Return (x, y) of the center of cell containing provided text 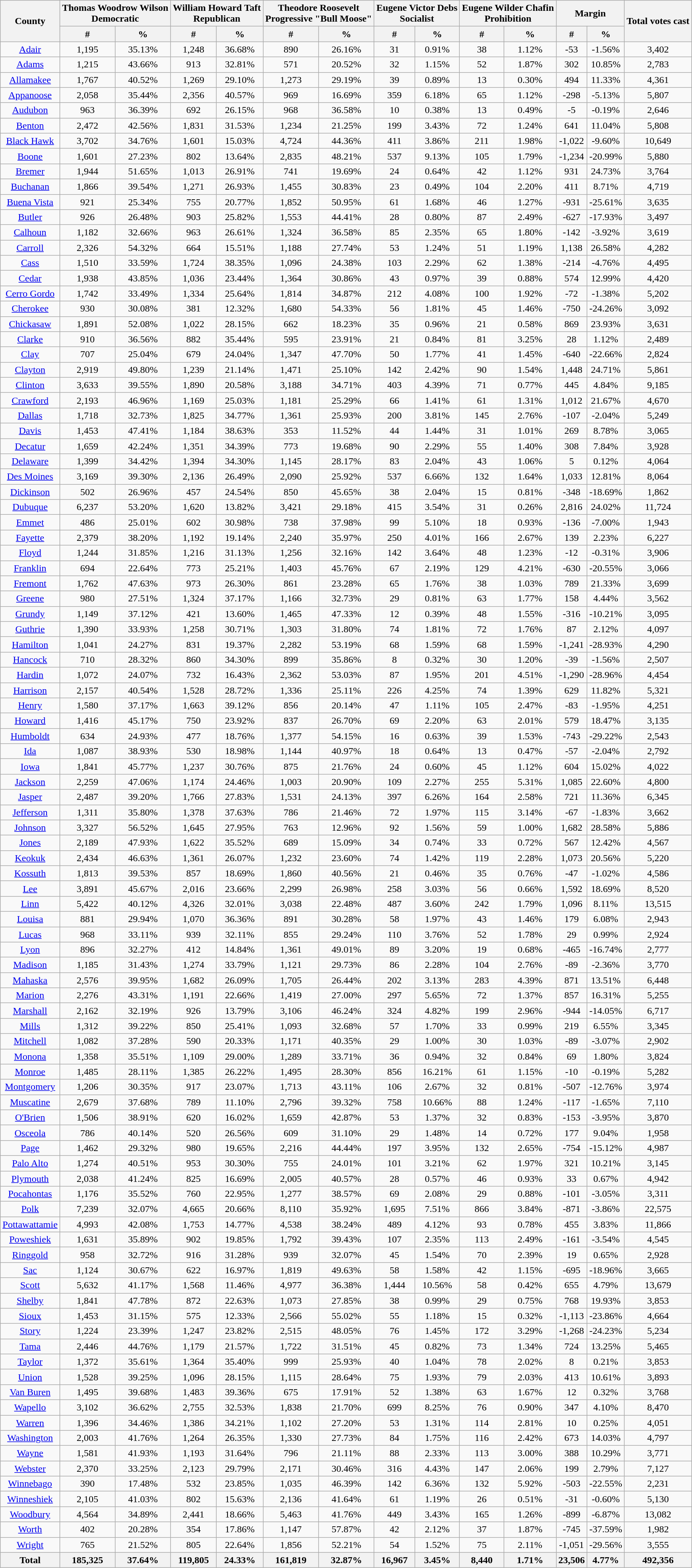
Lee (30, 888)
21.70% (346, 1407)
2.65% (530, 1148)
37.28% (143, 1041)
165 (482, 1514)
0.26% (530, 507)
-9.60% (606, 141)
27.73% (346, 1438)
3,619 (658, 233)
4,290 (658, 644)
85 (395, 233)
1,195 (87, 49)
Palo Alto (30, 1163)
590 (193, 1041)
56.52% (143, 827)
Butler (30, 217)
4,361 (658, 80)
14.84% (240, 950)
67 (395, 568)
6.36% (437, 1484)
11.36% (606, 797)
5,282 (658, 1072)
29.19% (346, 80)
1,036 (193, 278)
1,506 (87, 1117)
21.25% (346, 125)
109 (395, 782)
567 (571, 843)
-117 (571, 1102)
30.86% (346, 278)
Adair (30, 49)
5.65% (437, 995)
831 (193, 644)
1,273 (291, 80)
3,555 (658, 1545)
-3.54% (606, 1240)
30.98% (240, 522)
1.04% (437, 1362)
5,880 (658, 156)
57 (395, 1026)
2,543 (658, 736)
8,520 (658, 888)
1,072 (87, 675)
35.92% (346, 1209)
402 (87, 1530)
Bremer (30, 171)
18.98% (240, 751)
421 (193, 614)
3,631 (658, 324)
1,553 (291, 217)
11.52% (346, 431)
46.96% (143, 400)
25.01% (143, 522)
903 (193, 217)
4,420 (658, 278)
47.33% (346, 614)
2,943 (658, 919)
2,777 (658, 950)
54.32% (143, 248)
19.85% (240, 1240)
721 (571, 797)
1,581 (87, 1453)
1,860 (291, 873)
1,041 (87, 644)
2,783 (658, 65)
1,645 (193, 827)
Clarke (30, 339)
129 (482, 568)
23.39% (143, 1331)
Mitchell (30, 1041)
-627 (571, 217)
1,166 (291, 599)
Monroe (30, 1072)
1,185 (87, 965)
0.21% (606, 1362)
5.92% (530, 1484)
35.51% (143, 1056)
Cherokee (30, 309)
30.71% (240, 629)
39.12% (240, 706)
0.57% (437, 1178)
-20.55% (606, 568)
100 (482, 293)
1,303 (291, 629)
41.64% (346, 1499)
738 (291, 522)
Franklin (30, 568)
913 (193, 65)
4.79% (606, 1285)
20.66% (240, 1209)
1,372 (87, 1362)
-944 (571, 1011)
13.25% (606, 1346)
1,390 (87, 629)
-67 (571, 812)
24.46% (240, 782)
1,416 (87, 721)
571 (291, 65)
5,255 (658, 995)
39.32% (346, 1102)
23.44% (240, 278)
24.54% (240, 492)
-29.56% (606, 1545)
-18.96% (606, 1270)
35.61% (143, 1362)
15.63% (240, 1499)
3.81% (437, 415)
O'Brien (30, 1117)
-640 (571, 354)
12.81% (606, 477)
1,144 (291, 751)
47.78% (143, 1301)
Monona (30, 1056)
18.47% (606, 721)
1,982 (658, 1530)
2,157 (87, 690)
3,327 (87, 827)
1,239 (193, 370)
2,276 (87, 995)
2,105 (87, 1499)
5,808 (658, 125)
620 (193, 1117)
Carroll (30, 248)
2,162 (87, 1011)
724 (571, 1346)
2,282 (291, 644)
3,974 (658, 1087)
7.84% (606, 446)
Margin (590, 14)
1,724 (193, 263)
1,866 (87, 186)
3,345 (658, 1026)
32.68% (346, 1026)
1,192 (193, 538)
26.48% (143, 217)
-24.23% (606, 1331)
869 (571, 324)
27.74% (346, 248)
20.28% (143, 1530)
-18.69% (606, 492)
2,919 (87, 370)
2.06% (530, 1469)
-83 (571, 706)
172 (482, 1331)
19.68% (346, 446)
412 (193, 950)
57.87% (346, 1530)
1.55% (530, 614)
0.75% (530, 1301)
1,256 (291, 553)
26.56% (240, 1133)
931 (571, 171)
26.96% (143, 492)
689 (291, 843)
2,189 (87, 843)
3.45% (437, 1560)
32.53% (240, 1407)
Linn (30, 904)
30.83% (346, 186)
1,622 (193, 843)
4,251 (658, 706)
4,670 (658, 400)
Marion (30, 995)
46.63% (143, 858)
0.58% (530, 324)
5,202 (658, 293)
3,870 (658, 1117)
13.51% (606, 980)
1,358 (87, 1056)
19.37% (240, 644)
1,385 (193, 1072)
1,102 (291, 1423)
21.76% (346, 767)
8,110 (291, 1209)
1,485 (87, 1072)
44.76% (143, 1346)
602 (193, 522)
732 (193, 675)
Buena Vista (30, 202)
21.11% (346, 1453)
24.01% (346, 1163)
1,171 (291, 1041)
3,891 (87, 888)
1,248 (193, 49)
Adams (30, 65)
381 (193, 309)
3,906 (658, 553)
3,402 (658, 49)
36.36% (240, 919)
3,764 (658, 171)
4,326 (193, 904)
115 (482, 812)
1.11% (437, 706)
22.95% (240, 1194)
1,378 (193, 812)
161,819 (291, 1560)
31.80% (346, 629)
269 (571, 431)
26.16% (346, 49)
Clinton (30, 385)
21.67% (606, 400)
-22.66% (606, 354)
Jackson (30, 782)
489 (395, 1224)
1,862 (658, 492)
5,321 (658, 690)
33.11% (143, 935)
9,185 (658, 385)
-3.07% (606, 1041)
County (30, 21)
26.09% (240, 980)
-28.96% (606, 675)
0.47% (530, 751)
49.63% (346, 1270)
Taylor (30, 1362)
35.97% (346, 538)
5,249 (658, 415)
37.63% (240, 812)
Calhoun (30, 233)
3,770 (658, 965)
16.43% (240, 675)
1,767 (87, 80)
0.91% (437, 49)
0.74% (437, 843)
2,259 (87, 782)
0.94% (437, 1056)
4,282 (658, 248)
24.13% (346, 797)
2,928 (658, 1255)
1,244 (87, 553)
29.73% (346, 965)
805 (193, 1545)
1,592 (571, 888)
1.71% (530, 1560)
14.03% (606, 1438)
12.32% (240, 309)
2.03% (530, 1377)
20.58% (240, 385)
6.18% (437, 95)
2,576 (87, 980)
39.36% (240, 1392)
-53 (571, 49)
1,109 (193, 1056)
79 (482, 1377)
-72 (571, 293)
1,351 (193, 446)
27.20% (346, 1423)
4.01% (437, 538)
1,766 (193, 797)
-39 (571, 660)
47.41% (143, 431)
3,092 (658, 309)
-348 (571, 492)
39.25% (143, 1377)
29.94% (143, 919)
-107 (571, 415)
5,465 (658, 1346)
520 (193, 1133)
28.58% (606, 827)
763 (291, 827)
31.15% (143, 1316)
Howard (30, 721)
15.09% (346, 843)
3,311 (658, 1194)
42.87% (346, 1117)
Madison (30, 965)
973 (193, 583)
53.19% (346, 644)
2,193 (87, 400)
212 (395, 293)
1,825 (193, 415)
11,724 (658, 507)
3.86% (437, 141)
487 (395, 904)
1.95% (437, 675)
17.91% (346, 1392)
860 (193, 660)
1,022 (193, 324)
Mills (30, 1026)
673 (571, 1438)
2,679 (87, 1102)
1,813 (87, 873)
4,977 (291, 1285)
26.15% (240, 110)
25.64% (240, 293)
34.42% (143, 461)
2,566 (291, 1316)
575 (193, 1316)
2,792 (658, 751)
-37.59% (606, 1530)
13,082 (658, 1514)
13.82% (240, 507)
8.11% (606, 904)
28.64% (346, 1377)
40 (395, 1362)
875 (291, 767)
3.84% (530, 1209)
11.33% (606, 80)
44.44% (346, 1148)
110 (395, 935)
44.41% (346, 217)
31.85% (143, 553)
4,454 (658, 675)
1.98% (530, 141)
Cerro Gordo (30, 293)
-1.83% (606, 812)
2,216 (291, 1148)
664 (193, 248)
Van Buren (30, 1392)
25.82% (240, 217)
1,444 (395, 1285)
0.82% (437, 1346)
449 (395, 1514)
1,070 (193, 919)
4,097 (658, 629)
258 (395, 888)
1,663 (193, 706)
41.93% (143, 1453)
3,562 (658, 599)
2,434 (87, 858)
166 (482, 538)
25.03% (240, 400)
2,171 (291, 1469)
2.81% (530, 1423)
397 (395, 797)
692 (193, 110)
1,174 (193, 782)
0.78% (530, 1224)
-16.74% (606, 950)
4.10% (606, 1407)
-1.02% (606, 873)
38.24% (346, 1224)
1,831 (193, 125)
39.54% (143, 186)
2,835 (291, 156)
1,462 (87, 1148)
-6.87% (606, 1514)
41.24% (143, 1178)
52.21% (346, 1545)
37.64% (143, 1560)
Theodore RooseveltProgressive "Bull Moose" (319, 14)
22.48% (346, 904)
Winnebago (30, 1484)
Mahaska (30, 980)
35.40% (240, 1362)
38.63% (240, 431)
Hardin (30, 675)
43.11% (346, 1087)
Eugene Wilder ChafinProhibition (508, 14)
24.02% (606, 507)
38.57% (346, 1194)
21.33% (606, 583)
54.15% (346, 736)
760 (193, 1194)
6,227 (658, 538)
0.46% (437, 873)
28.17% (346, 461)
42.56% (143, 125)
Washington (30, 1438)
3.83% (606, 1224)
34.76% (143, 141)
24.27% (143, 644)
32.27% (143, 950)
3.21% (437, 1163)
1,115 (291, 1377)
-1,234 (571, 156)
0.42% (530, 1285)
1,206 (87, 1087)
4,993 (87, 1224)
Kossuth (30, 873)
899 (291, 660)
20.33% (240, 1041)
26.35% (240, 1438)
40.35% (346, 1041)
1,269 (193, 80)
13.60% (240, 614)
18.23% (346, 324)
-3.92% (606, 233)
1.39% (530, 690)
26 (482, 1499)
Wapello (30, 1407)
896 (87, 950)
211 (482, 141)
-10 (571, 1072)
Ringgold (30, 1255)
5,130 (658, 1499)
1,237 (193, 767)
4,567 (658, 843)
41 (482, 354)
4.12% (437, 1224)
861 (291, 583)
54.33% (346, 309)
675 (291, 1392)
1,181 (291, 400)
3,702 (87, 141)
2,231 (658, 1484)
1,234 (291, 125)
4,064 (658, 461)
2,005 (291, 1178)
Wayne (30, 1453)
1,483 (193, 1392)
43.85% (143, 278)
-4.76% (606, 263)
15.03% (240, 141)
201 (482, 675)
-503 (571, 1484)
-24.26% (606, 309)
7,239 (87, 1209)
29.24% (346, 935)
Emmet (30, 522)
1,814 (291, 293)
3.00% (530, 1453)
23.91% (346, 339)
891 (291, 919)
0.51% (530, 1499)
Marshall (30, 1011)
4,724 (291, 141)
2,362 (291, 675)
-899 (571, 1514)
21.46% (346, 812)
Worth (30, 1530)
455 (571, 1224)
-14.05% (606, 1011)
1.42% (437, 858)
-1.65% (606, 1102)
1,753 (193, 1224)
Jefferson (30, 812)
Eugene Victor DebsSocialist (417, 14)
917 (193, 1087)
-12.76% (606, 1087)
40.54% (143, 690)
Dallas (30, 415)
30.67% (143, 1270)
4,719 (658, 186)
3,135 (658, 721)
2,379 (87, 538)
Lucas (30, 935)
765 (87, 1545)
30.30% (240, 1163)
3.64% (437, 553)
Jasper (30, 797)
7,110 (658, 1102)
47.06% (143, 782)
26.61% (240, 233)
20.52% (346, 65)
6,448 (658, 980)
0.63% (437, 736)
73 (482, 1346)
-743 (571, 736)
31.51% (346, 1346)
29.79% (240, 1469)
0.83% (530, 1117)
45.67% (143, 888)
Union (30, 1377)
4,495 (658, 263)
3,771 (658, 1453)
-1,290 (571, 675)
1,191 (193, 995)
41.17% (143, 1285)
2.23% (606, 538)
200 (395, 415)
Osceola (30, 1133)
5,463 (291, 1514)
486 (87, 522)
2,472 (87, 125)
26.49% (240, 477)
14.77% (240, 1224)
6.55% (606, 1026)
-153 (571, 1117)
3.14% (530, 812)
Audubon (30, 110)
8,470 (658, 1407)
25.04% (143, 354)
699 (395, 1407)
1,938 (87, 278)
316 (395, 1469)
902 (193, 1240)
354 (193, 1530)
Wright (30, 1545)
477 (193, 736)
37 (482, 1530)
66 (395, 400)
49.01% (346, 950)
Greene (30, 599)
403 (395, 385)
39.95% (143, 980)
2.08% (437, 1194)
Total votes cast (658, 21)
31.43% (143, 965)
750 (193, 721)
1,330 (291, 1438)
604 (571, 767)
872 (193, 1301)
23.85% (240, 1484)
492,356 (658, 1560)
579 (571, 721)
19.93% (606, 1301)
1,705 (291, 980)
1,944 (87, 171)
2.01% (530, 721)
17.48% (143, 1484)
Dickinson (30, 492)
34.77% (240, 415)
1.18% (437, 1316)
40.12% (143, 904)
30.35% (143, 1087)
413 (571, 1377)
1,264 (193, 1438)
-17.93% (606, 217)
24.73% (606, 171)
694 (87, 568)
1.01% (530, 431)
2.11% (530, 1545)
4.43% (437, 1469)
3,635 (658, 202)
24.71% (606, 370)
40.14% (143, 1133)
Poweshiek (30, 1240)
1,403 (291, 568)
5,886 (658, 827)
16.02% (240, 1117)
6,345 (658, 797)
-161 (571, 1240)
5 (571, 461)
-214 (571, 263)
2,446 (87, 1346)
46.24% (346, 1011)
31.10% (346, 1133)
54 (395, 1545)
22.66% (240, 995)
250 (395, 538)
Jones (30, 843)
796 (291, 1453)
25.34% (143, 202)
-101 (571, 1194)
3,095 (658, 614)
2,755 (193, 1407)
11.10% (240, 1102)
35.89% (143, 1240)
202 (395, 980)
4,051 (658, 1423)
1,124 (87, 1270)
2,326 (87, 248)
1.48% (437, 1133)
-3.86% (606, 1209)
48.21% (346, 156)
3,768 (658, 1392)
Louisa (30, 919)
866 (482, 1209)
39.68% (143, 1392)
1,631 (87, 1240)
Appanoose (30, 95)
26.91% (240, 171)
3,497 (658, 217)
11.82% (606, 690)
1,093 (291, 1026)
28.32% (143, 660)
1,085 (571, 782)
-754 (571, 1148)
Guthrie (30, 629)
20.90% (346, 782)
1,149 (87, 614)
283 (482, 980)
23.92% (240, 721)
502 (87, 492)
38.93% (143, 751)
353 (291, 431)
99 (395, 522)
21.52% (143, 1545)
1,465 (291, 614)
39.20% (143, 797)
1,311 (87, 812)
23.60% (346, 858)
710 (87, 660)
47.93% (143, 843)
Des Moines (30, 477)
1.34% (530, 1346)
-1.38% (606, 293)
139 (571, 538)
42.24% (143, 446)
31.28% (240, 1255)
0.30% (530, 80)
6,717 (658, 1011)
4.25% (437, 690)
Woodbury (30, 1514)
10.21% (606, 1163)
-10.21% (606, 614)
27.83% (240, 797)
1,176 (87, 1194)
16.21% (437, 1072)
1,718 (87, 415)
40.56% (346, 873)
Benton (30, 125)
953 (193, 1163)
16.31% (606, 995)
1,742 (87, 293)
38.91% (143, 1117)
47.70% (346, 354)
Pocahontas (30, 1194)
0.90% (530, 1407)
881 (87, 919)
837 (291, 721)
2.27% (437, 782)
29.10% (240, 80)
45.77% (143, 767)
45.17% (143, 721)
10,649 (658, 141)
3,662 (658, 812)
1,082 (87, 1041)
2,902 (658, 1041)
1,003 (291, 782)
Keokuk (30, 858)
679 (193, 354)
1,147 (291, 1530)
23,506 (571, 1560)
35.80% (143, 812)
1,580 (87, 706)
Story (30, 1331)
910 (87, 339)
25.41% (240, 1026)
768 (571, 1301)
Webster (30, 1469)
Humboldt (30, 736)
3,928 (658, 446)
321 (571, 1163)
5,220 (658, 858)
1,179 (193, 1346)
629 (571, 690)
1,145 (291, 461)
36.62% (143, 1407)
11,866 (658, 1224)
622 (193, 1270)
35.13% (143, 49)
31.64% (240, 1453)
3,102 (87, 1407)
-931 (571, 202)
4,797 (658, 1438)
34 (395, 843)
28.30% (346, 1072)
51 (482, 248)
4.51% (530, 675)
10.85% (606, 65)
-12 (571, 553)
13.79% (240, 1011)
1,184 (193, 431)
2.79% (606, 1469)
-5 (571, 110)
0.38% (437, 110)
-316 (571, 614)
2,507 (658, 660)
916 (193, 1255)
27.51% (143, 599)
33.71% (346, 1056)
106 (395, 1087)
1.23% (530, 553)
197 (395, 1148)
-15.12% (606, 1148)
1,277 (291, 1194)
0.12% (606, 461)
23.28% (346, 583)
6.08% (606, 919)
1,247 (193, 1331)
1,138 (571, 248)
7,127 (658, 1469)
34.21% (240, 1423)
103 (395, 263)
595 (291, 339)
-142 (571, 233)
2,824 (658, 354)
3,665 (658, 1270)
27.95% (240, 827)
1,471 (291, 370)
25.10% (346, 370)
2.19% (437, 568)
31.53% (240, 125)
3.03% (437, 888)
2,816 (571, 507)
1,312 (87, 1026)
5.10% (437, 522)
3,066 (658, 568)
1,258 (193, 629)
31.13% (240, 553)
158 (571, 599)
Johnson (30, 827)
29.32% (143, 1148)
18.66% (240, 1514)
1.52% (437, 1545)
921 (87, 202)
23.07% (240, 1087)
14 (482, 1133)
114 (482, 1423)
Cass (30, 263)
Lyon (30, 950)
30.46% (346, 1469)
30.08% (143, 309)
1,188 (291, 248)
Plymouth (30, 1178)
0.39% (437, 614)
Scott (30, 1285)
116 (482, 1438)
38.20% (143, 538)
1.78% (530, 935)
Henry (30, 706)
12.96% (346, 827)
457 (193, 492)
0.68% (530, 950)
11.04% (606, 125)
40.51% (143, 1163)
16,967 (395, 1560)
23.66% (240, 888)
22,575 (658, 1209)
3,699 (658, 583)
1,215 (87, 65)
3.29% (530, 1331)
164 (482, 797)
390 (87, 1484)
-745 (571, 1530)
4,564 (87, 1514)
53.20% (143, 507)
1.06% (530, 461)
24.07% (143, 675)
Polk (30, 1209)
4,664 (658, 1316)
2,924 (658, 935)
1.20% (530, 660)
177 (571, 1133)
Pottawattamie (30, 1224)
2,646 (658, 110)
1,012 (571, 400)
33.93% (143, 629)
Clay (30, 354)
2,038 (87, 1178)
52.08% (143, 324)
83 (395, 461)
1,722 (291, 1346)
32.01% (240, 904)
494 (571, 80)
1.44% (437, 431)
2.58% (530, 797)
4.08% (437, 293)
9.13% (437, 156)
-695 (571, 1270)
1.58% (437, 1270)
26.58% (606, 248)
324 (395, 1011)
34.39% (240, 446)
641 (571, 125)
Hancock (30, 660)
1,033 (571, 477)
3,893 (658, 1377)
36.38% (346, 1285)
Davis (30, 431)
3.95% (437, 1148)
1,713 (291, 1087)
Sioux (30, 1316)
Dubuque (30, 507)
871 (571, 980)
2,370 (87, 1469)
Iowa (30, 767)
43.31% (143, 995)
46.39% (346, 1484)
55.02% (346, 1316)
Allamakee (30, 80)
33.59% (143, 263)
297 (395, 995)
35.86% (346, 660)
39.53% (143, 873)
8,064 (658, 477)
-0.31% (606, 553)
59 (482, 827)
36 (395, 1056)
1,943 (658, 522)
-29.22% (606, 736)
3,633 (87, 385)
219 (571, 1026)
21.14% (240, 370)
16.97% (240, 1270)
2.02% (530, 1362)
4.82% (437, 1011)
40.52% (143, 80)
-5.13% (606, 95)
-1.95% (606, 706)
6.66% (437, 477)
-298 (571, 95)
41.03% (143, 1499)
10.29% (606, 1453)
29.00% (240, 1056)
-28.93% (606, 644)
22.60% (606, 782)
24.38% (346, 263)
3.60% (437, 904)
Grundy (30, 614)
26.70% (346, 721)
1.92% (530, 293)
1,394 (193, 461)
226 (395, 690)
-1,241 (571, 644)
3,421 (291, 507)
48.05% (346, 1331)
2,016 (193, 888)
-1,268 (571, 1331)
-0.60% (606, 1499)
5,234 (658, 1331)
445 (571, 385)
23.93% (606, 324)
-630 (571, 568)
4.21% (530, 568)
1,334 (193, 293)
32.19% (143, 1011)
3,106 (291, 1011)
Chickasaw (30, 324)
0.77% (530, 385)
1,087 (87, 751)
2,356 (193, 95)
70 (482, 1255)
3,824 (658, 1056)
308 (571, 446)
44 (395, 431)
1,838 (291, 1407)
Clayton (30, 370)
1.70% (437, 1026)
1.75% (437, 1438)
-2.36% (606, 965)
1,695 (395, 1209)
1.40% (530, 446)
4,800 (658, 782)
11.46% (240, 1285)
999 (291, 1362)
147 (482, 1469)
37.12% (143, 614)
758 (395, 1102)
12.99% (606, 278)
185,325 (87, 1560)
Fayette (30, 538)
0.60% (437, 767)
Buchanan (30, 186)
2,299 (291, 888)
33.49% (143, 293)
4,586 (658, 873)
26.98% (346, 888)
1,035 (291, 1484)
24.33% (240, 1560)
78 (482, 1362)
1,531 (291, 797)
45.65% (346, 492)
4.77% (606, 1560)
Muscatine (30, 1102)
1,193 (193, 1453)
Cedar (30, 278)
1,216 (193, 553)
36.68% (240, 49)
741 (291, 171)
33.25% (143, 1469)
40.97% (346, 751)
-136 (571, 522)
5,861 (658, 370)
825 (193, 1178)
89 (395, 950)
39.55% (143, 385)
53.03% (346, 675)
969 (291, 95)
34.87% (346, 293)
1,455 (291, 186)
1.68% (437, 202)
27.85% (346, 1301)
1,224 (87, 1331)
23 (395, 186)
47.63% (143, 583)
28.11% (143, 1072)
8.25% (437, 1407)
8.78% (606, 431)
415 (395, 507)
388 (571, 1453)
36.56% (143, 339)
707 (87, 354)
34.71% (346, 385)
1,568 (193, 1285)
10.61% (606, 1377)
32.87% (346, 1560)
12.33% (240, 1316)
2,515 (291, 1331)
0.66% (530, 888)
16 (395, 736)
39.22% (143, 1026)
24.04% (240, 354)
3,145 (658, 1163)
27.23% (143, 156)
1.56% (437, 827)
119 (482, 858)
18.76% (240, 736)
0.80% (437, 217)
532 (193, 1484)
1.93% (437, 1377)
958 (87, 1255)
10.56% (437, 1285)
119,805 (193, 1560)
2,796 (291, 1102)
42.08% (143, 1224)
-465 (571, 950)
302 (571, 65)
2.47% (530, 706)
1,448 (571, 370)
43.66% (143, 65)
4,665 (193, 1209)
3.20% (437, 950)
0.96% (437, 324)
26.07% (240, 858)
92 (395, 827)
-507 (571, 1087)
1,792 (291, 1240)
34.89% (143, 1514)
6,237 (87, 507)
Total (30, 1560)
1,289 (291, 1056)
5,807 (658, 95)
26.22% (240, 1072)
-57 (571, 751)
1,958 (658, 1133)
32.72% (143, 1255)
25.92% (346, 477)
Winneshiek (30, 1499)
51.65% (143, 171)
655 (571, 1285)
1,182 (87, 233)
-7.00% (606, 522)
37.98% (346, 522)
26.30% (240, 583)
28.72% (240, 690)
145 (482, 415)
Harrison (30, 690)
20.14% (346, 706)
Black Hawk (30, 141)
30.28% (346, 919)
25.21% (240, 568)
1,419 (291, 995)
347 (571, 1407)
9.04% (606, 1133)
2,487 (87, 797)
4,987 (658, 1148)
1,013 (193, 171)
Montgomery (30, 1087)
3.76% (437, 935)
8.71% (606, 186)
255 (482, 782)
49.80% (143, 370)
1,891 (87, 324)
1,852 (291, 202)
1.41% (437, 400)
101 (395, 1163)
5,632 (87, 1285)
86 (395, 965)
-23.86% (606, 1316)
4.44% (606, 599)
4,022 (658, 767)
-750 (571, 309)
-3.05% (606, 1194)
Delaware (30, 461)
1.64% (530, 477)
2,058 (87, 95)
29.18% (346, 507)
71 (482, 385)
855 (291, 935)
34.46% (143, 1423)
1,620 (193, 507)
3,065 (658, 431)
19.14% (240, 538)
179 (571, 919)
26.93% (240, 186)
7.51% (437, 1209)
1,396 (87, 1423)
1,762 (87, 583)
50 (395, 354)
0.89% (437, 80)
Warren (30, 1423)
-1,113 (571, 1316)
36.39% (143, 110)
47 (395, 706)
6.26% (437, 797)
574 (571, 278)
27.00% (346, 995)
4,538 (291, 1224)
Boone (30, 156)
1,510 (87, 263)
25.29% (346, 400)
-31 (571, 1499)
662 (291, 324)
634 (87, 736)
1,169 (193, 400)
882 (193, 339)
3,188 (291, 385)
0.25% (606, 1423)
530 (193, 751)
242 (482, 904)
25.11% (346, 690)
1,856 (291, 1545)
Ida (30, 751)
Crawford (30, 400)
Fremont (30, 583)
0.76% (530, 873)
3.25% (530, 339)
1,336 (291, 690)
81 (482, 339)
Tama (30, 1346)
19.65% (240, 1148)
359 (395, 95)
2,090 (291, 477)
21.57% (240, 1346)
1.27% (530, 202)
-22.55% (606, 1484)
890 (291, 49)
3,169 (87, 477)
2.33% (437, 1453)
3.13% (437, 980)
Sac (30, 1270)
-1,051 (571, 1545)
-871 (571, 1209)
2,489 (658, 339)
-20.99% (606, 156)
2,003 (87, 1438)
30.76% (240, 767)
107 (395, 1240)
15.51% (240, 248)
2,441 (193, 1514)
1,890 (193, 385)
84 (395, 1438)
3,038 (291, 904)
32.16% (346, 553)
4.84% (606, 385)
Page (30, 1148)
10.66% (437, 1102)
4,942 (658, 1178)
32.11% (240, 935)
3.54% (437, 507)
50.95% (346, 202)
32.81% (240, 65)
93 (482, 1224)
1,121 (291, 965)
-3.95% (606, 1117)
1,377 (291, 736)
930 (87, 309)
20.56% (606, 858)
1.67% (530, 1392)
0.67% (606, 1178)
2.96% (530, 1011)
19.69% (346, 171)
609 (291, 1133)
1,386 (193, 1423)
13.64% (240, 156)
5.31% (530, 782)
22.63% (240, 1301)
1,399 (87, 461)
44.36% (346, 141)
23.82% (240, 1331)
1,347 (291, 354)
15.02% (606, 767)
2,240 (291, 538)
5,422 (87, 904)
26.44% (346, 980)
Shelby (30, 1301)
24.93% (143, 736)
45.76% (346, 568)
8,440 (482, 1560)
Thomas Woodrow WilsonDemocratic (115, 14)
32.66% (143, 233)
Hamilton (30, 644)
17.86% (240, 1530)
2,123 (193, 1469)
39.43% (346, 1240)
38.35% (240, 263)
1,680 (291, 309)
20.77% (240, 202)
1,271 (193, 186)
Floyd (30, 553)
Decatur (30, 446)
1,819 (291, 1270)
0.97% (437, 278)
-25.61% (606, 202)
13,679 (658, 1285)
-47 (571, 873)
2.39% (530, 1255)
33.79% (240, 965)
William Howard TaftRepublican (217, 14)
12.42% (606, 843)
4,545 (658, 1240)
39.30% (143, 477)
0.65% (606, 1255)
1.26% (530, 1514)
1.53% (530, 736)
-1,022 (571, 141)
1,232 (291, 858)
37.68% (143, 1102)
13,515 (658, 904)
